Return the (x, y) coordinate for the center point of the cell that contains the specified text.  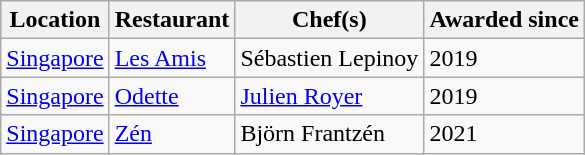
Zén (172, 134)
Björn Frantzén (330, 134)
2021 (504, 134)
Les Amis (172, 58)
Awarded since (504, 20)
Sébastien Lepinoy (330, 58)
Restaurant (172, 20)
Chef(s) (330, 20)
Location (55, 20)
Julien Royer (330, 96)
Odette (172, 96)
